For the text-containing cell, return its midpoint in (X, Y) coordinate format. 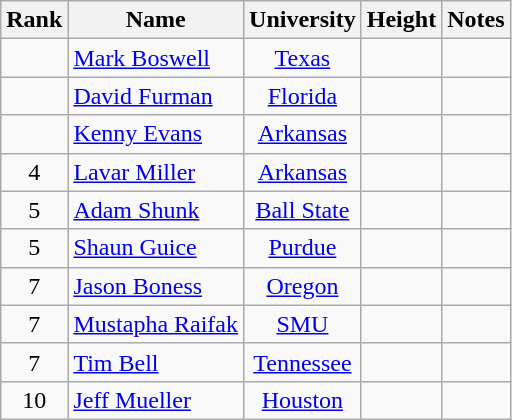
10 (34, 400)
SMU (303, 324)
Mustapha Raifak (156, 324)
Texas (303, 58)
Florida (303, 96)
Purdue (303, 248)
Height (401, 20)
Kenny Evans (156, 134)
Tim Bell (156, 362)
Name (156, 20)
Ball State (303, 210)
Shaun Guice (156, 248)
Jeff Mueller (156, 400)
Houston (303, 400)
Adam Shunk (156, 210)
Notes (476, 20)
University (303, 20)
Jason Boness (156, 286)
Lavar Miller (156, 172)
Mark Boswell (156, 58)
David Furman (156, 96)
Oregon (303, 286)
Tennessee (303, 362)
4 (34, 172)
Rank (34, 20)
